Output the [X, Y] coordinate of the center of the cell containing the given text.  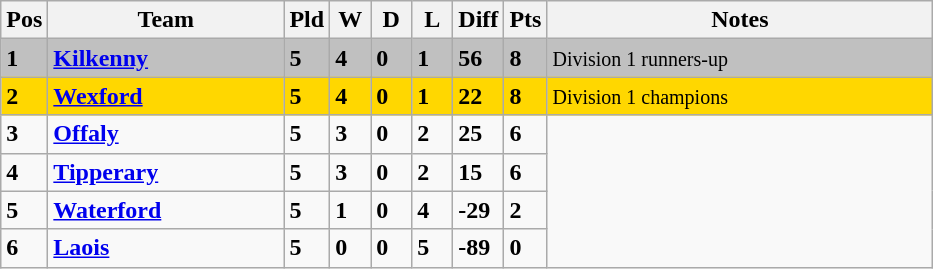
-29 [478, 210]
56 [478, 58]
Wexford [166, 96]
Division 1 champions [740, 96]
D [392, 20]
L [432, 20]
Laois [166, 248]
Offaly [166, 134]
Tipperary [166, 172]
22 [478, 96]
15 [478, 172]
Pld [307, 20]
Kilkenny [166, 58]
Notes [740, 20]
Diff [478, 20]
25 [478, 134]
Team [166, 20]
Waterford [166, 210]
Pos [24, 20]
Pts [526, 20]
W [350, 20]
Division 1 runners-up [740, 58]
-89 [478, 248]
